Detect which cell encompasses the target text, then output its [X, Y] center coordinate. 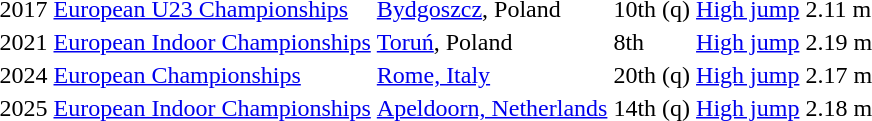
European Championships [212, 75]
Rome, Italy [492, 75]
8th [652, 42]
20th (q) [652, 75]
Toruń, Poland [492, 42]
European Indoor Championships [212, 42]
